Find where the given text appears and provide that cell's center as [X, Y] coordinate. 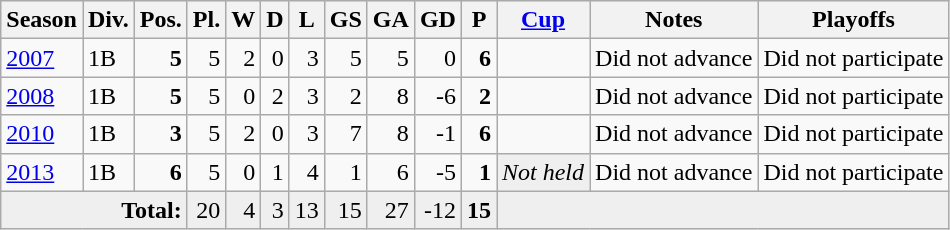
-1 [438, 134]
-12 [438, 210]
D [275, 20]
13 [306, 210]
7 [346, 134]
Total: [94, 210]
Pos. [160, 20]
Pl. [206, 20]
27 [390, 210]
2010 [42, 134]
Cup [542, 20]
W [244, 20]
L [306, 20]
2013 [42, 172]
Playoffs [854, 20]
Season [42, 20]
GA [390, 20]
Not held [542, 172]
P [478, 20]
Notes [674, 20]
2008 [42, 96]
GS [346, 20]
GD [438, 20]
-5 [438, 172]
Div. [108, 20]
2007 [42, 58]
20 [206, 210]
-6 [438, 96]
